Return the [x, y] coordinate for the center point of the cell that contains the specified text.  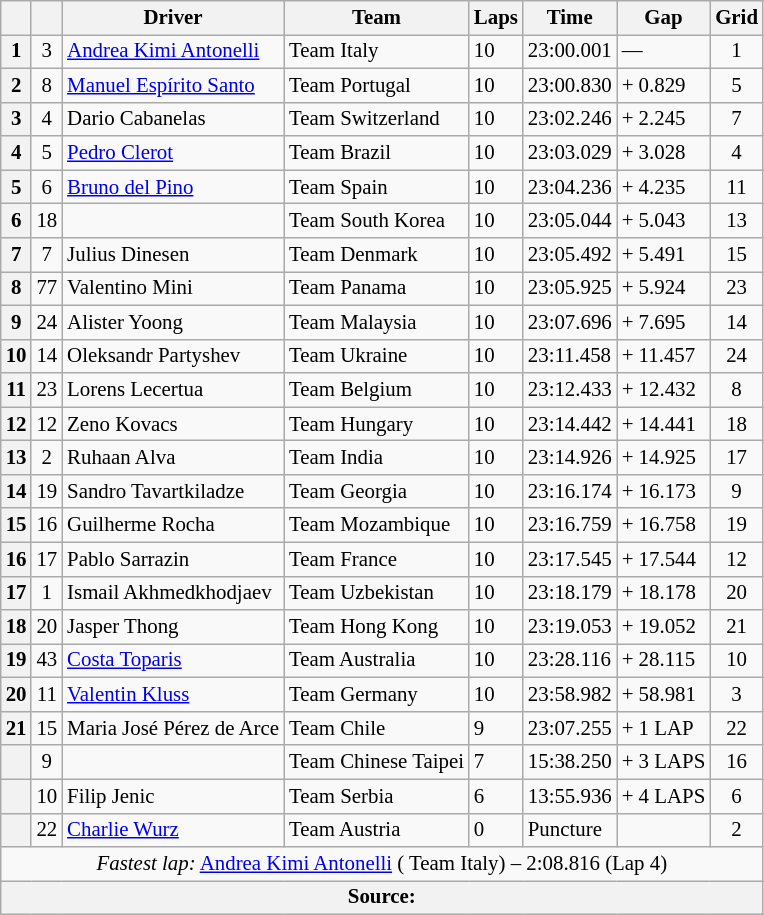
Filip Jenic [173, 796]
0 [496, 830]
Team South Korea [376, 221]
+ 5.924 [664, 288]
Bruno del Pino [173, 187]
Team Mozambique [376, 525]
+ 58.981 [664, 695]
23:18.179 [570, 593]
Laps [496, 18]
Jasper Thong [173, 627]
+ 0.829 [664, 85]
23:05.492 [570, 255]
23:58.982 [570, 695]
Team Uzbekistan [376, 593]
Julius Dinesen [173, 255]
+ 4 LAPS [664, 796]
23:04.236 [570, 187]
+ 19.052 [664, 627]
+ 11.457 [664, 356]
+ 4.235 [664, 187]
23:14.926 [570, 458]
Costa Toparis [173, 661]
23:00.830 [570, 85]
23:12.433 [570, 390]
Charlie Wurz [173, 830]
+ 3 LAPS [664, 762]
Manuel Espírito Santo [173, 85]
77 [46, 288]
Pedro Clerot [173, 153]
Ruhaan Alva [173, 458]
Team Italy [376, 51]
13:55.936 [570, 796]
Team India [376, 458]
Valentin Kluss [173, 695]
Team Portugal [376, 85]
+ 5.043 [664, 221]
Team Denmark [376, 255]
Team Belgium [376, 390]
Team [376, 18]
23:14.442 [570, 424]
23:07.255 [570, 728]
Grid [736, 18]
+ 28.115 [664, 661]
+ 17.544 [664, 559]
Team Australia [376, 661]
Ismail Akhmedkhodjaev [173, 593]
Team Germany [376, 695]
23:19.053 [570, 627]
Guilherme Rocha [173, 525]
Alister Yoong [173, 322]
— [664, 51]
Team Austria [376, 830]
Time [570, 18]
Fastest lap: Andrea Kimi Antonelli ( Team Italy) – 2:08.816 (Lap 4) [382, 864]
Driver [173, 18]
Team Chile [376, 728]
Team Hungary [376, 424]
Gap [664, 18]
Team Ukraine [376, 356]
+ 16.758 [664, 525]
Sandro Tavartkiladze [173, 491]
Oleksandr Partyshev [173, 356]
Team Panama [376, 288]
+ 12.432 [664, 390]
Zeno Kovacs [173, 424]
Maria José Pérez de Arce [173, 728]
23:00.001 [570, 51]
15:38.250 [570, 762]
Andrea Kimi Antonelli [173, 51]
23:03.029 [570, 153]
23:16.759 [570, 525]
Valentino Mini [173, 288]
+ 16.173 [664, 491]
Team Switzerland [376, 119]
23:07.696 [570, 322]
Team Spain [376, 187]
23:28.116 [570, 661]
Pablo Sarrazin [173, 559]
+ 14.925 [664, 458]
Dario Cabanelas [173, 119]
+ 2.245 [664, 119]
Team Malaysia [376, 322]
Team Chinese Taipei [376, 762]
+ 18.178 [664, 593]
Puncture [570, 830]
23:11.458 [570, 356]
+ 7.695 [664, 322]
23:16.174 [570, 491]
+ 3.028 [664, 153]
+ 5.491 [664, 255]
23:05.925 [570, 288]
Team Brazil [376, 153]
Team Georgia [376, 491]
Lorens Lecertua [173, 390]
Source: [382, 898]
+ 14.441 [664, 424]
23:17.545 [570, 559]
43 [46, 661]
Team Hong Kong [376, 627]
Team Serbia [376, 796]
23:02.246 [570, 119]
23:05.044 [570, 221]
+ 1 LAP [664, 728]
Team France [376, 559]
